Find where the given text appears and provide that cell's center as [X, Y] coordinate. 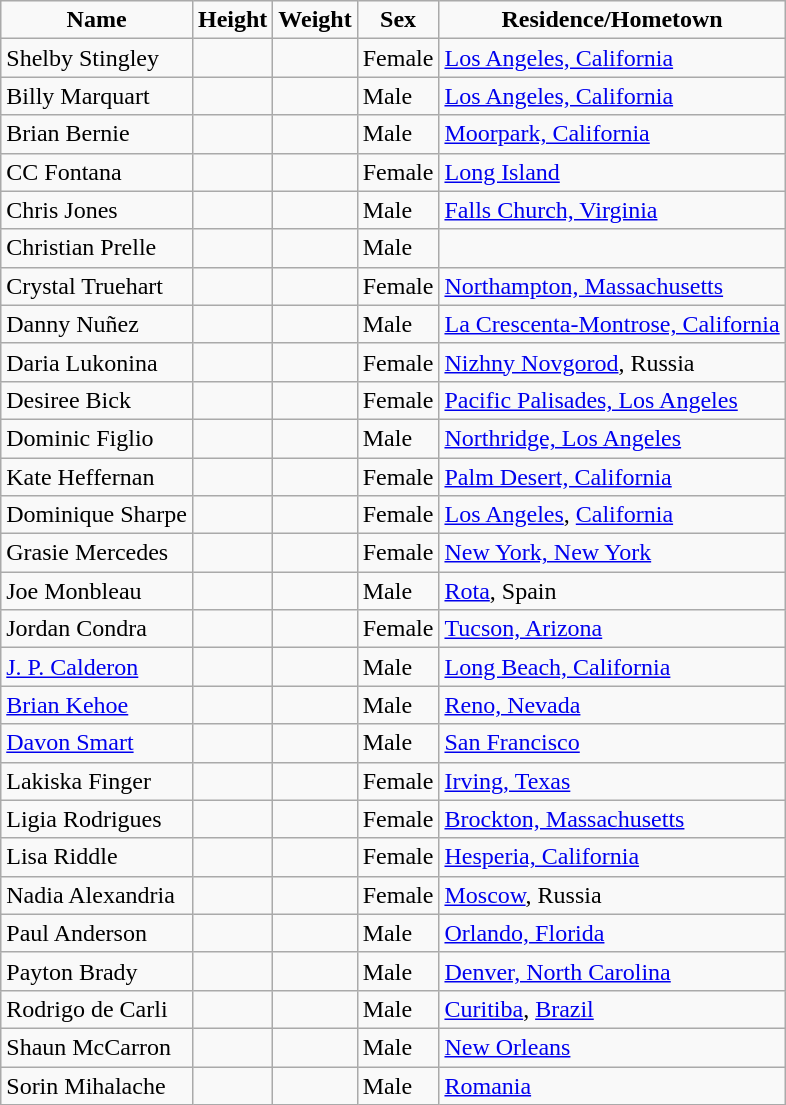
Rodrigo de Carli [97, 1009]
Ligia Rodrigues [97, 819]
Jordan Condra [97, 629]
Hesperia, California [612, 857]
CC Fontana [97, 172]
Nizhny Novgorod, Russia [612, 362]
La Crescenta-Montrose, California [612, 324]
Dominique Sharpe [97, 515]
Long Beach, California [612, 667]
Moorpark, California [612, 134]
Tucson, Arizona [612, 629]
Sorin Mihalache [97, 1085]
Crystal Truehart [97, 286]
Denver, North Carolina [612, 971]
J. P. Calderon [97, 667]
Long Island [612, 172]
Paul Anderson [97, 933]
Nadia Alexandria [97, 895]
Dominic Figlio [97, 438]
Name [97, 20]
Lakiska Finger [97, 781]
Danny Nuñez [97, 324]
Brian Bernie [97, 134]
Height [232, 20]
Davon Smart [97, 743]
Brockton, Massachusetts [612, 819]
New Orleans [612, 1047]
Romania [612, 1085]
Irving, Texas [612, 781]
Rota, Spain [612, 591]
Reno, Nevada [612, 705]
Daria Lukonina [97, 362]
Residence/Hometown [612, 20]
Sex [398, 20]
New York, New York [612, 553]
San Francisco [612, 743]
Palm Desert, California [612, 477]
Payton Brady [97, 971]
Weight [315, 20]
Moscow, Russia [612, 895]
Orlando, Florida [612, 933]
Northampton, Massachusetts [612, 286]
Desiree Bick [97, 400]
Falls Church, Virginia [612, 210]
Kate Heffernan [97, 477]
Lisa Riddle [97, 857]
Joe Monbleau [97, 591]
Grasie Mercedes [97, 553]
Brian Kehoe [97, 705]
Pacific Palisades, Los Angeles [612, 400]
Chris Jones [97, 210]
Billy Marquart [97, 96]
Northridge, Los Angeles [612, 438]
Christian Prelle [97, 248]
Shaun McCarron [97, 1047]
Curitiba, Brazil [612, 1009]
Shelby Stingley [97, 58]
